Identify which cell holds the provided text, then report its [x, y] central coordinate. 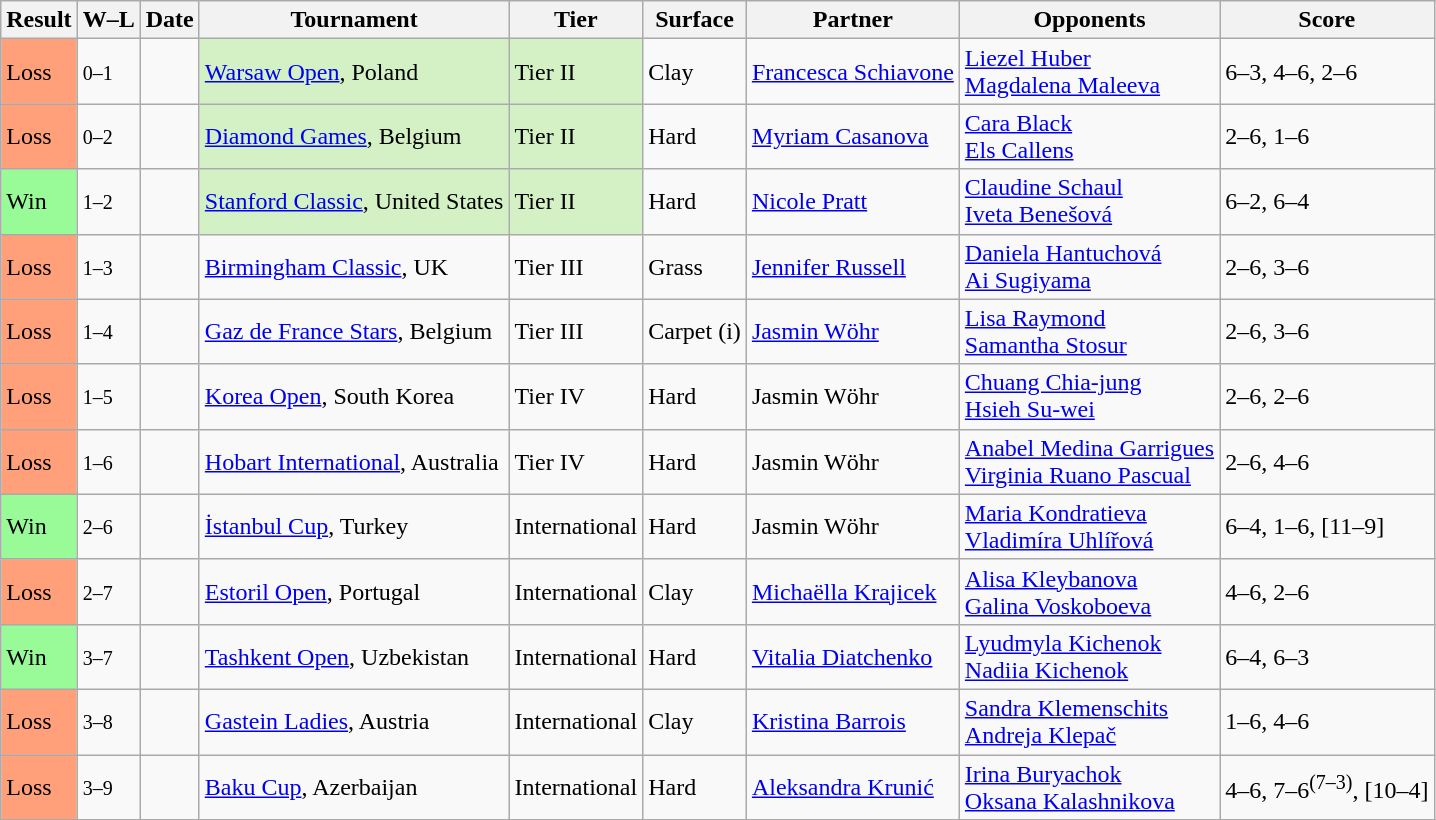
Vitalia Diatchenko [852, 656]
1–6 [108, 462]
0–2 [108, 136]
2–6, 1–6 [1327, 136]
6–3, 4–6, 2–6 [1327, 72]
Claudine Schaul Iveta Benešová [1089, 202]
2–6, 4–6 [1327, 462]
Michaëlla Krajicek [852, 592]
Nicole Pratt [852, 202]
1–3 [108, 266]
Stanford Classic, United States [354, 202]
Myriam Casanova [852, 136]
6–2, 6–4 [1327, 202]
Gaz de France Stars, Belgium [354, 332]
1–2 [108, 202]
Liezel Huber Magdalena Maleeva [1089, 72]
Chuang Chia-jung Hsieh Su-wei [1089, 396]
2–7 [108, 592]
Lisa Raymond Samantha Stosur [1089, 332]
Gastein Ladies, Austria [354, 722]
Korea Open, South Korea [354, 396]
Result [39, 20]
Maria Kondratieva Vladimíra Uhlířová [1089, 526]
Diamond Games, Belgium [354, 136]
4–6, 2–6 [1327, 592]
3–7 [108, 656]
Opponents [1089, 20]
4–6, 7–6(7–3), [10–4] [1327, 786]
6–4, 1–6, [11–9] [1327, 526]
2–6, 2–6 [1327, 396]
Carpet (i) [695, 332]
3–8 [108, 722]
6–4, 6–3 [1327, 656]
0–1 [108, 72]
Lyudmyla Kichenok Nadiia Kichenok [1089, 656]
Tashkent Open, Uzbekistan [354, 656]
Warsaw Open, Poland [354, 72]
Kristina Barrois [852, 722]
Baku Cup, Azerbaijan [354, 786]
Estoril Open, Portugal [354, 592]
Sandra Klemenschits Andreja Klepač [1089, 722]
3–9 [108, 786]
Grass [695, 266]
Hobart International, Australia [354, 462]
1–6, 4–6 [1327, 722]
Tier [576, 20]
Francesca Schiavone [852, 72]
Surface [695, 20]
1–5 [108, 396]
2–6 [108, 526]
Irina Buryachok Oksana Kalashnikova [1089, 786]
Date [170, 20]
Partner [852, 20]
Birmingham Classic, UK [354, 266]
Jennifer Russell [852, 266]
Cara Black Els Callens [1089, 136]
Aleksandra Krunić [852, 786]
Anabel Medina Garrigues Virginia Ruano Pascual [1089, 462]
Tournament [354, 20]
Daniela Hantuchová Ai Sugiyama [1089, 266]
W–L [108, 20]
İstanbul Cup, Turkey [354, 526]
1–4 [108, 332]
Score [1327, 20]
Alisa Kleybanova Galina Voskoboeva [1089, 592]
